Extract the [x, y] coordinate from the center of the cell holding the provided text.  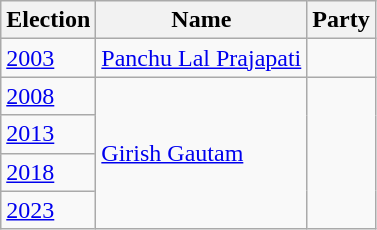
2018 [48, 172]
2013 [48, 134]
2008 [48, 96]
2003 [48, 58]
Panchu Lal Prajapati [202, 58]
2023 [48, 210]
Party [341, 20]
Name [202, 20]
Girish Gautam [202, 153]
Election [48, 20]
